Determine the [X, Y] coordinate at the center of the cell enclosing the given text.  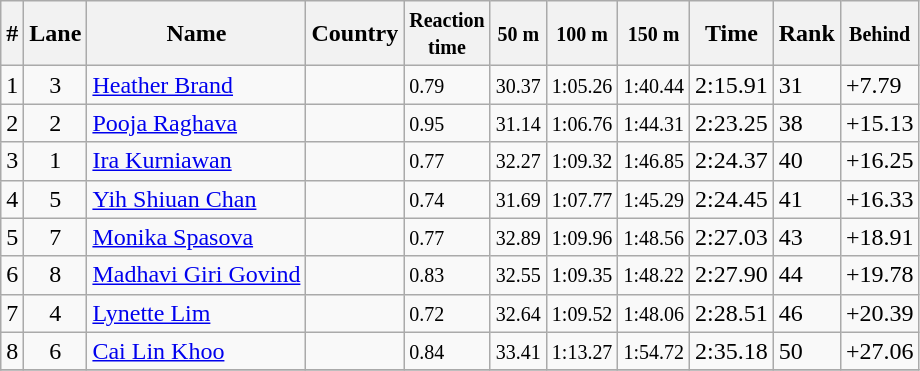
100 m [582, 34]
50 [806, 351]
1:09.35 [582, 275]
0.72 [448, 313]
+19.78 [880, 275]
Yih Shiuan Chan [196, 199]
Cai Lin Khoo [196, 351]
Lynette Lim [196, 313]
Ira Kurniawan [196, 161]
2:27.90 [732, 275]
1:54.72 [654, 351]
+16.33 [880, 199]
2:27.03 [732, 237]
2:15.91 [732, 85]
+15.13 [880, 123]
Name [196, 34]
Monika Spasova [196, 237]
1:46.85 [654, 161]
0.95 [448, 123]
0.83 [448, 275]
1:44.31 [654, 123]
32.89 [518, 237]
+18.91 [880, 237]
1:48.22 [654, 275]
Pooja Raghava [196, 123]
2:23.25 [732, 123]
30.37 [518, 85]
32.55 [518, 275]
1:48.56 [654, 237]
43 [806, 237]
+16.25 [880, 161]
2:24.45 [732, 199]
Behind [880, 34]
Lane [56, 34]
1:09.52 [582, 313]
38 [806, 123]
31.69 [518, 199]
1:06.76 [582, 123]
+20.39 [880, 313]
+27.06 [880, 351]
0.74 [448, 199]
50 m [518, 34]
Country [355, 34]
Time [732, 34]
33.41 [518, 351]
1:13.27 [582, 351]
Rank [806, 34]
41 [806, 199]
1:05.26 [582, 85]
2:35.18 [732, 351]
40 [806, 161]
1:09.96 [582, 237]
# [12, 34]
1:48.06 [654, 313]
1:07.77 [582, 199]
44 [806, 275]
Reactiontime [448, 34]
31.14 [518, 123]
2:28.51 [732, 313]
150 m [654, 34]
Heather Brand [196, 85]
32.27 [518, 161]
+7.79 [880, 85]
1:09.32 [582, 161]
1:45.29 [654, 199]
2:24.37 [732, 161]
31 [806, 85]
46 [806, 313]
32.64 [518, 313]
0.79 [448, 85]
Madhavi Giri Govind [196, 275]
1:40.44 [654, 85]
0.84 [448, 351]
